Scan for the cell matching the given text and deliver its (x, y) coordinate at center. 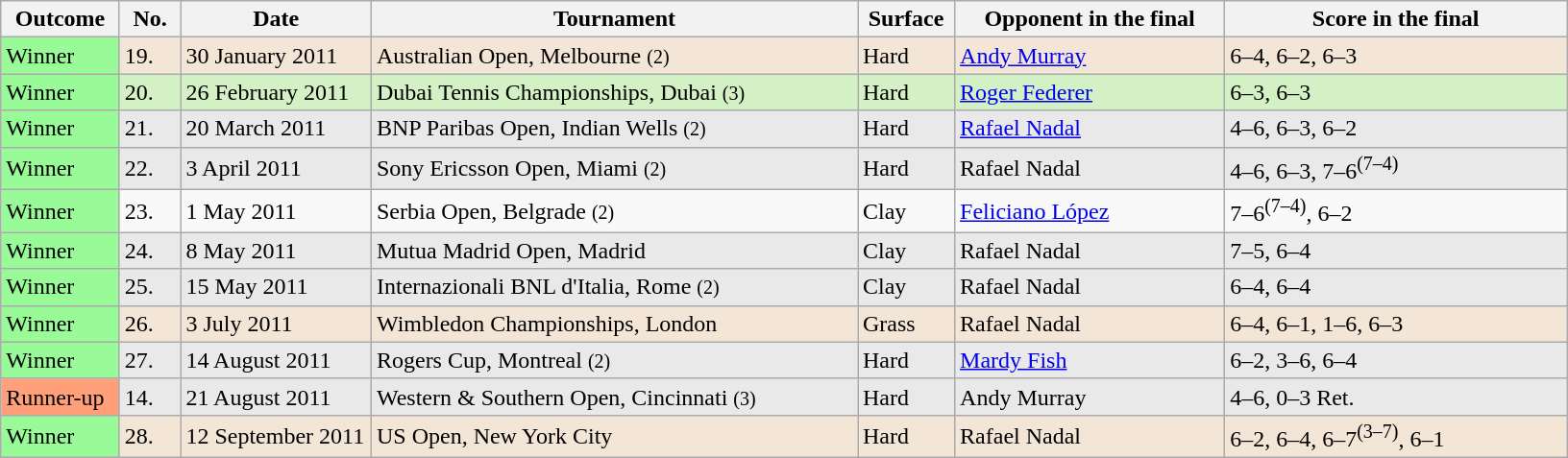
No. (150, 19)
22. (150, 169)
Sony Ericsson Open, Miami (2) (614, 169)
19. (150, 56)
21. (150, 129)
Opponent in the final (1090, 19)
Australian Open, Melbourne (2) (614, 56)
26. (150, 324)
20 March 2011 (277, 129)
7–5, 6–4 (1396, 251)
26 February 2011 (277, 92)
6–4, 6–1, 1–6, 6–3 (1396, 324)
4–6, 6–3, 7–6(7–4) (1396, 169)
6–2, 3–6, 6–4 (1396, 360)
27. (150, 360)
8 May 2011 (277, 251)
Dubai Tennis Championships, Dubai (3) (614, 92)
US Open, New York City (614, 436)
14. (150, 397)
3 July 2011 (277, 324)
Mutua Madrid Open, Madrid (614, 251)
Runner-up (61, 397)
21 August 2011 (277, 397)
Mardy Fish (1090, 360)
4–6, 6–3, 6–2 (1396, 129)
Wimbledon Championships, London (614, 324)
7–6(7–4), 6–2 (1396, 211)
BNP Paribas Open, Indian Wells (2) (614, 129)
3 April 2011 (277, 169)
20. (150, 92)
Internazionali BNL d'Italia, Rome (2) (614, 287)
23. (150, 211)
28. (150, 436)
Roger Federer (1090, 92)
Rogers Cup, Montreal (2) (614, 360)
Western & Southern Open, Cincinnati (3) (614, 397)
Grass (905, 324)
24. (150, 251)
6–2, 6–4, 6–7(3–7), 6–1 (1396, 436)
Score in the final (1396, 19)
4–6, 0–3 Ret. (1396, 397)
15 May 2011 (277, 287)
Tournament (614, 19)
30 January 2011 (277, 56)
1 May 2011 (277, 211)
Outcome (61, 19)
Serbia Open, Belgrade (2) (614, 211)
Feliciano López (1090, 211)
25. (150, 287)
12 September 2011 (277, 436)
6–3, 6–3 (1396, 92)
14 August 2011 (277, 360)
Surface (905, 19)
6–4, 6–4 (1396, 287)
Date (277, 19)
6–4, 6–2, 6–3 (1396, 56)
